Search for the cell housing the specified text and yield its (x, y) center coordinate. 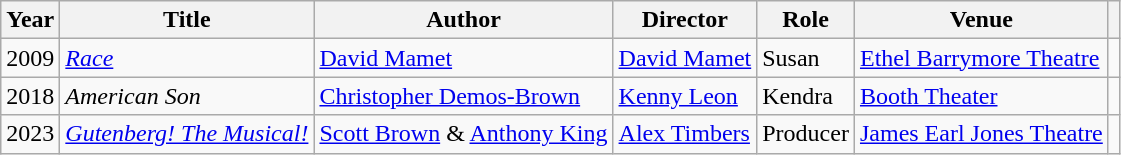
Race (187, 58)
Producer (806, 134)
Kendra (806, 96)
Scott Brown & Anthony King (464, 134)
James Earl Jones Theatre (981, 134)
Venue (981, 20)
Title (187, 20)
Alex Timbers (685, 134)
Susan (806, 58)
Gutenberg! The Musical! (187, 134)
American Son (187, 96)
Year (30, 20)
2023 (30, 134)
Booth Theater (981, 96)
Kenny Leon (685, 96)
Ethel Barrymore Theatre (981, 58)
2009 (30, 58)
2018 (30, 96)
Christopher Demos-Brown (464, 96)
Role (806, 20)
Director (685, 20)
Author (464, 20)
